Locate the cell with the specified text and output its (x, y) center coordinate. 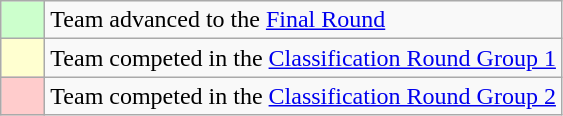
Team competed in the Classification Round Group 2 (304, 96)
Team advanced to the Final Round (304, 20)
Team competed in the Classification Round Group 1 (304, 58)
